For the text-containing cell, return its midpoint in [x, y] coordinate format. 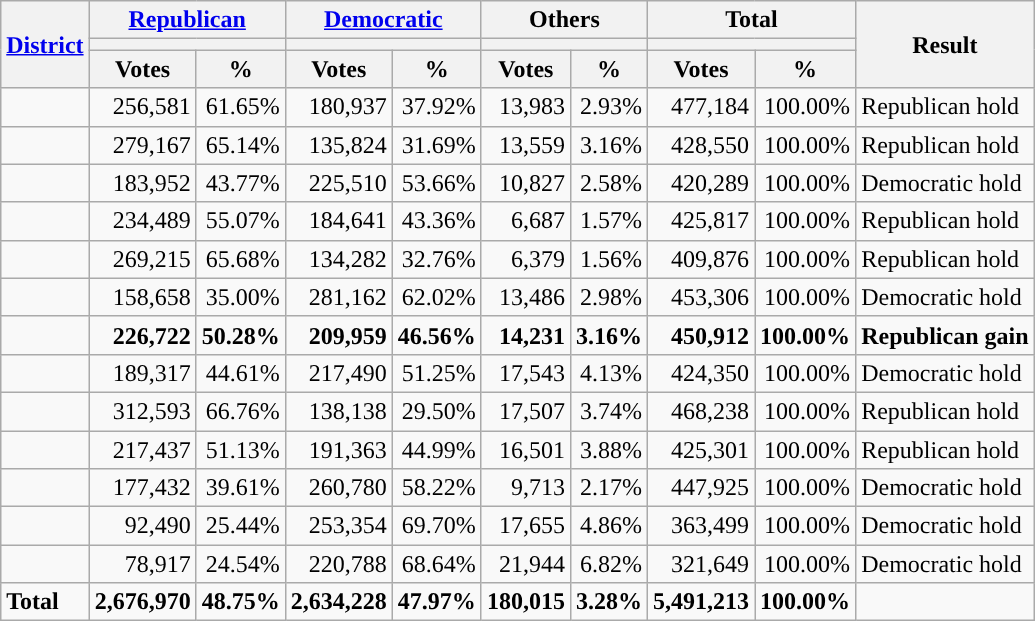
138,138 [338, 411]
2,634,228 [338, 602]
68.64% [436, 564]
269,215 [142, 259]
44.61% [240, 373]
217,437 [142, 449]
4.13% [608, 373]
Republican [187, 20]
177,432 [142, 488]
14,231 [526, 335]
50.28% [240, 335]
32.76% [436, 259]
220,788 [338, 564]
44.99% [436, 449]
53.66% [436, 183]
65.14% [240, 145]
409,876 [700, 259]
65.68% [240, 259]
69.70% [436, 526]
3.74% [608, 411]
13,486 [526, 297]
Result [945, 44]
District [45, 44]
55.07% [240, 221]
24.54% [240, 564]
13,559 [526, 145]
5,491,213 [700, 602]
17,543 [526, 373]
2.98% [608, 297]
66.76% [240, 411]
2.58% [608, 183]
209,959 [338, 335]
477,184 [700, 107]
468,238 [700, 411]
321,649 [700, 564]
29.50% [436, 411]
1.57% [608, 221]
4.86% [608, 526]
234,489 [142, 221]
61.65% [240, 107]
279,167 [142, 145]
424,350 [700, 373]
3.88% [608, 449]
226,722 [142, 335]
9,713 [526, 488]
281,162 [338, 297]
158,658 [142, 297]
10,827 [526, 183]
31.69% [436, 145]
78,917 [142, 564]
37.92% [436, 107]
453,306 [700, 297]
43.77% [240, 183]
180,015 [526, 602]
25.44% [240, 526]
1.56% [608, 259]
135,824 [338, 145]
21,944 [526, 564]
35.00% [240, 297]
217,490 [338, 373]
260,780 [338, 488]
17,507 [526, 411]
16,501 [526, 449]
46.56% [436, 335]
425,817 [700, 221]
Democratic [383, 20]
447,925 [700, 488]
6,687 [526, 221]
13,983 [526, 107]
2.93% [608, 107]
184,641 [338, 221]
43.36% [436, 221]
92,490 [142, 526]
3.28% [608, 602]
450,912 [700, 335]
Others [564, 20]
39.61% [240, 488]
6.82% [608, 564]
58.22% [436, 488]
Republican gain [945, 335]
189,317 [142, 373]
180,937 [338, 107]
253,354 [338, 526]
47.97% [436, 602]
428,550 [700, 145]
2,676,970 [142, 602]
225,510 [338, 183]
312,593 [142, 411]
2.17% [608, 488]
51.13% [240, 449]
420,289 [700, 183]
6,379 [526, 259]
48.75% [240, 602]
62.02% [436, 297]
256,581 [142, 107]
17,655 [526, 526]
51.25% [436, 373]
425,301 [700, 449]
191,363 [338, 449]
363,499 [700, 526]
183,952 [142, 183]
134,282 [338, 259]
